From the cell containing the given text, extract its center point as (X, Y) coordinate. 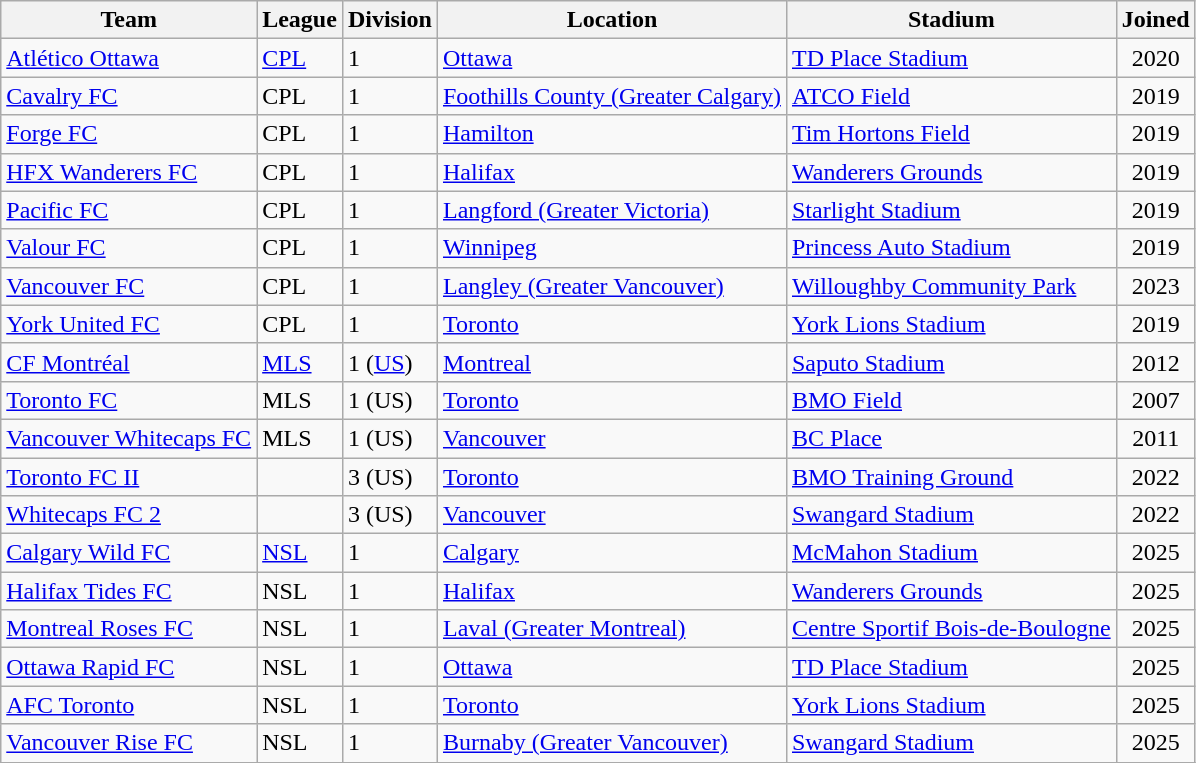
Saputo Stadium (951, 362)
Centre Sportif Bois-de-Boulogne (951, 629)
Valour FC (129, 248)
Princess Auto Stadium (951, 248)
Forge FC (129, 134)
2012 (1156, 362)
Burnaby (Greater Vancouver) (612, 743)
Calgary (612, 553)
Vancouver FC (129, 286)
Vancouver Whitecaps FC (129, 438)
Calgary Wild FC (129, 553)
Cavalry FC (129, 96)
York United FC (129, 324)
Joined (1156, 20)
AFC Toronto (129, 705)
Langley (Greater Vancouver) (612, 286)
Foothills County (Greater Calgary) (612, 96)
Stadium (951, 20)
Location (612, 20)
McMahon Stadium (951, 553)
Vancouver Rise FC (129, 743)
Tim Hortons Field (951, 134)
BC Place (951, 438)
ATCO Field (951, 96)
Halifax Tides FC (129, 591)
2023 (1156, 286)
2011 (1156, 438)
Toronto FC (129, 400)
Willoughby Community Park (951, 286)
Whitecaps FC 2 (129, 515)
League (300, 20)
Toronto FC II (129, 477)
Montreal (612, 362)
Atlético Ottawa (129, 58)
CF Montréal (129, 362)
2007 (1156, 400)
Langford (Greater Victoria) (612, 210)
HFX Wanderers FC (129, 172)
Laval (Greater Montreal) (612, 629)
Winnipeg (612, 248)
Montreal Roses FC (129, 629)
Hamilton (612, 134)
Starlight Stadium (951, 210)
BMO Training Ground (951, 477)
2020 (1156, 58)
Division (390, 20)
BMO Field (951, 400)
Team (129, 20)
Ottawa Rapid FC (129, 667)
Pacific FC (129, 210)
